Find where the given text appears and provide that cell's center as [x, y] coordinate. 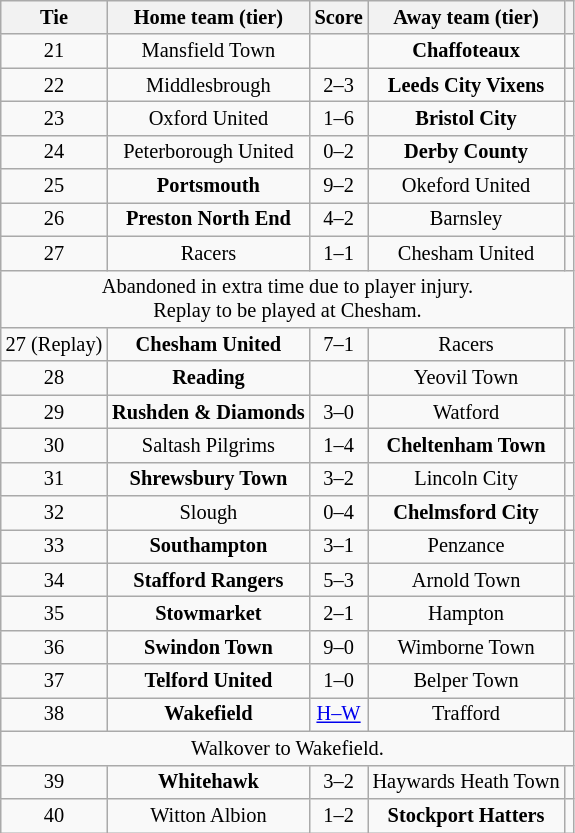
Watford [466, 412]
Reading [208, 378]
Stafford Rangers [208, 580]
2–1 [339, 613]
Preston North End [208, 219]
4–2 [339, 219]
Swindon Town [208, 647]
Arnold Town [466, 580]
Barnsley [466, 219]
1–0 [339, 681]
Slough [208, 513]
36 [54, 647]
24 [54, 152]
7–1 [339, 344]
40 [54, 815]
Okeford United [466, 186]
Saltash Pilgrims [208, 445]
Stockport Hatters [466, 815]
Derby County [466, 152]
5–3 [339, 580]
25 [54, 186]
Shrewsbury Town [208, 479]
Lincoln City [466, 479]
21 [54, 51]
30 [54, 445]
27 (Replay) [54, 344]
37 [54, 681]
Score [339, 17]
H–W [339, 714]
Away team (tier) [466, 17]
22 [54, 85]
27 [54, 253]
Leeds City Vixens [466, 85]
31 [54, 479]
Belper Town [466, 681]
35 [54, 613]
38 [54, 714]
Bristol City [466, 118]
0–2 [339, 152]
9–0 [339, 647]
Telford United [208, 681]
29 [54, 412]
Tie [54, 17]
Yeovil Town [466, 378]
3–1 [339, 546]
0–4 [339, 513]
Witton Albion [208, 815]
Mansfield Town [208, 51]
39 [54, 782]
Home team (tier) [208, 17]
Oxford United [208, 118]
28 [54, 378]
Trafford [466, 714]
Stowmarket [208, 613]
2–3 [339, 85]
Peterborough United [208, 152]
32 [54, 513]
Haywards Heath Town [466, 782]
Rushden & Diamonds [208, 412]
Middlesbrough [208, 85]
Hampton [466, 613]
Wakefield [208, 714]
Southampton [208, 546]
33 [54, 546]
26 [54, 219]
Cheltenham Town [466, 445]
Portsmouth [208, 186]
23 [54, 118]
9–2 [339, 186]
Abandoned in extra time due to player injury.Replay to be played at Chesham. [288, 299]
34 [54, 580]
Chelmsford City [466, 513]
Penzance [466, 546]
Whitehawk [208, 782]
Walkover to Wakefield. [288, 748]
Wimborne Town [466, 647]
1–1 [339, 253]
1–4 [339, 445]
1–6 [339, 118]
Chaffoteaux [466, 51]
3–0 [339, 412]
1–2 [339, 815]
